Output the [x, y] coordinate of the center of the cell containing the given text.  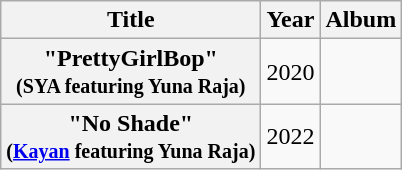
Year [290, 20]
Album [361, 20]
"No Shade" (Kayan featuring Yuna Raja) [131, 136]
2022 [290, 136]
Title [131, 20]
"PrettyGirlBop" (SYA featuring Yuna Raja) [131, 72]
2020 [290, 72]
